Capture the cell that displays the provided text and extract its [X, Y] central coordinate. 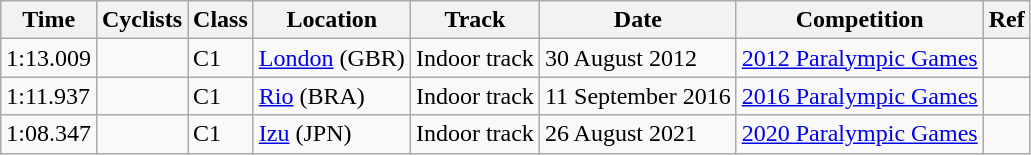
Date [638, 20]
1:13.009 [49, 58]
Track [474, 20]
Izu (JPN) [332, 134]
2020 Paralympic Games [860, 134]
Class [221, 20]
London (GBR) [332, 58]
Competition [860, 20]
Rio (BRA) [332, 96]
Location [332, 20]
1:11.937 [49, 96]
2012 Paralympic Games [860, 58]
30 August 2012 [638, 58]
Cyclists [142, 20]
1:08.347 [49, 134]
26 August 2021 [638, 134]
11 September 2016 [638, 96]
2016 Paralympic Games [860, 96]
Time [49, 20]
Ref [1006, 20]
